Detect which cell encompasses the target text, then output its [X, Y] center coordinate. 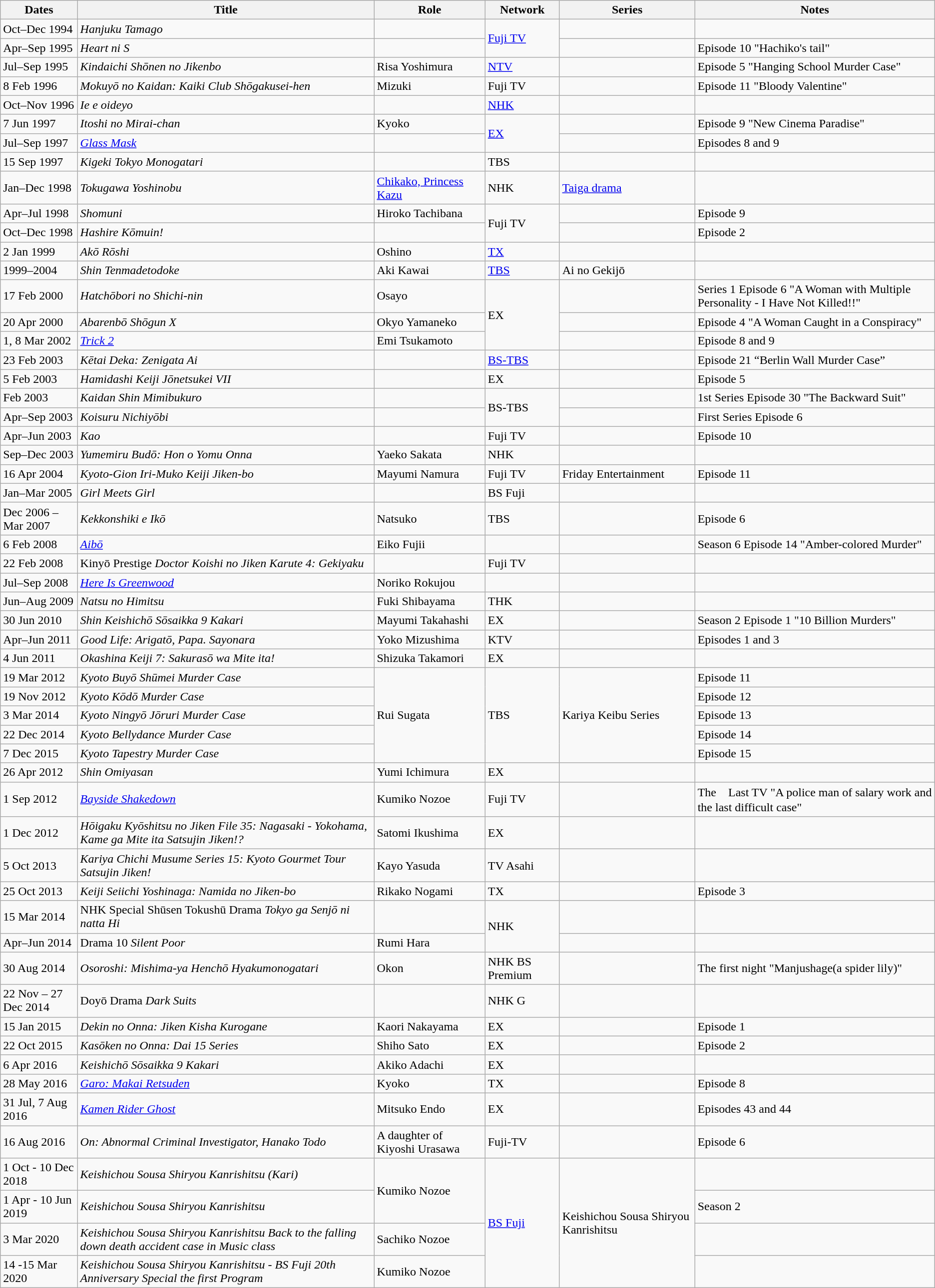
Feb 2003 [39, 398]
Tokugawa Yoshinobu [226, 188]
Jan–Mar 2005 [39, 493]
The Last TV "A police man of salary work and the last difficult case" [815, 799]
Jul–Sep 2008 [39, 583]
Rui Sugata [430, 715]
Oct–Dec 1998 [39, 232]
Episode 13 [815, 715]
1 Apr - 10 Jun 2019 [39, 1207]
Hashire Kōmuin! [226, 232]
Rumi Hara [430, 943]
Episode 8 [815, 1083]
Episode 9 [815, 213]
Network [522, 10]
6 Apr 2016 [39, 1064]
Oct–Dec 1994 [39, 29]
26 Apr 2012 [39, 772]
25 Oct 2013 [39, 891]
Ai no Gekijō [627, 271]
6 Feb 2008 [39, 544]
Hōigaku Kyōshitsu no Jiken File 35: Nagasaki - Yokohama, Kame ga Mite ita Satsujin Jiken!? [226, 833]
Chikako, Princess Kazu [430, 188]
Fuki Shibayama [430, 602]
Shin Tenmadetodoke [226, 271]
Aibō [226, 544]
Yumi Ichimura [430, 772]
Jun–Aug 2009 [39, 602]
Season 2 Episode 1 "10 Billion Murders" [815, 621]
A daughter of Kiyoshi Urasawa [430, 1141]
Osayo [430, 297]
Series 1 Episode 6 "A Woman with Multiple Personality - I Have Not Killed!!" [815, 297]
Akiko Adachi [430, 1064]
30 Aug 2014 [39, 968]
1 Oct - 10 Dec 2018 [39, 1174]
Here Is Greenwood [226, 583]
Dates [39, 10]
Keishichou Sousa Shiryou Kanrishitsu - BS Fuji 20th Anniversary Special the first Program [226, 1272]
Trick 2 [226, 341]
Apr–Jun 2014 [39, 943]
Keishichou Sousa Shiryou Kanrishitsu (Kari) [226, 1174]
20 Apr 2000 [39, 322]
Apr–Sep 1995 [39, 48]
Episodes 43 and 44 [815, 1109]
19 Nov 2012 [39, 696]
31 Jul, 7 Aug 2016 [39, 1109]
Bayside Shakedown [226, 799]
22 Oct 2015 [39, 1045]
16 Aug 2016 [39, 1141]
Kaori Nakayama [430, 1026]
Mayumi Takahashi [430, 621]
Title [226, 10]
Shin Keishichō Sōsaikka 9 Kakari [226, 621]
Kasōken no Onna: Dai 15 Series [226, 1045]
5 Oct 2013 [39, 866]
Kinyō Prestige Doctor Koishi no Jiken Karute 4: Gekiyaku [226, 563]
Yumemiru Budō: Hon o Yomu Onna [226, 455]
Shomuni [226, 213]
Episode 1 [815, 1026]
3 Mar 2014 [39, 715]
Glass Mask [226, 143]
Doyō Drama Dark Suits [226, 1000]
Okyo Yamaneko [430, 322]
Kayo Yasuda [430, 866]
Satomi Ikushima [430, 833]
8 Feb 1996 [39, 86]
7 Dec 2015 [39, 753]
Shin Omiyasan [226, 772]
KTV [522, 640]
Shizuka Takamori [430, 658]
NHK G [522, 1000]
Hamidashi Keiji Jōnetsukei VII [226, 379]
Risa Yoshimura [430, 67]
Oct–Nov 1996 [39, 105]
Kaidan Shin Mimibukuro [226, 398]
Season 6 Episode 14 "Amber-colored Murder" [815, 544]
1 Sep 2012 [39, 799]
14 -15 Mar 2020 [39, 1272]
Mitsuko Endo [430, 1109]
Kyoto Ningyō Jōruri Murder Case [226, 715]
Episode 21 “Berlin Wall Murder Case” [815, 360]
NHK Special Shūsen Tokushū Drama Tokyo ga Senjō ni natta Hi [226, 917]
Episode 10 [815, 436]
Garo: Makai Retsuden [226, 1083]
Hanjuku Tamago [226, 29]
Keiji Seiichi Yoshinaga: Namida no Jiken-bo [226, 891]
Kyoto Bellydance Murder Case [226, 734]
15 Mar 2014 [39, 917]
Shiho Sato [430, 1045]
Apr–Jul 1998 [39, 213]
Okashina Keiji 7: Sakurasō wa Mite ita! [226, 658]
Episode 5 [815, 379]
22 Dec 2014 [39, 734]
Kariya Chichi Musume Series 15: Kyoto Gourmet Tour Satsujin Jiken! [226, 866]
Kyoto Buyō Shūmei Murder Case [226, 677]
Jan–Dec 1998 [39, 188]
First Series Episode 6 [815, 417]
Osoroshi: Mishima-ya Henchō Hyakumonogatari [226, 968]
Emi Tsukamoto [430, 341]
Kariya Keibu Series [627, 715]
30 Jun 2010 [39, 621]
Keishichō Sōsaikka 9 Kakari [226, 1064]
Eiko Fujii [430, 544]
Taiga drama [627, 188]
Episode 15 [815, 753]
Mizuki [430, 86]
Itoshi no Mirai-chan [226, 124]
Episodes 1 and 3 [815, 640]
1 Dec 2012 [39, 833]
THK [522, 602]
Natsuko [430, 518]
Noriko Rokujou [430, 583]
Mokuyō no Kaidan: Kaiki Club Shōgakusei-hen [226, 86]
Kyoto Kōdō Murder Case [226, 696]
Yaeko Sakata [430, 455]
Kyoto-Gion Iri-Muko Keiji Jiken-bo [226, 474]
Fuji-TV [522, 1141]
Kekkonshiki e Ikō [226, 518]
Keishichou Sousa Shiryou Kanrishitsu Back to the falling down death accident case in Music class [226, 1239]
1999–2004 [39, 271]
2 Jan 1999 [39, 251]
Episode 12 [815, 696]
Kamen Rider Ghost [226, 1109]
Abarenbō Shōgun X [226, 322]
NHK BS Premium [522, 968]
Apr–Jun 2003 [39, 436]
Oshino [430, 251]
4 Jun 2011 [39, 658]
TV Asahi [522, 866]
Role [430, 10]
Notes [815, 10]
Kyoto Tapestry Murder Case [226, 753]
Yoko Mizushima [430, 640]
Episode 10 "Hachiko's tail" [815, 48]
Episode 8 and 9 [815, 341]
Hatchōbori no Shichi-nin [226, 297]
The first night "Manjushage(a spider lily)" [815, 968]
On: Abnormal Criminal Investigator, Hanako Todo [226, 1141]
23 Feb 2003 [39, 360]
Kindaichi Shōnen no Jikenbo [226, 67]
Aki Kawai [430, 271]
22 Nov – 27 Dec 2014 [39, 1000]
Dec 2006 – Mar 2007 [39, 518]
16 Apr 2004 [39, 474]
15 Sep 1997 [39, 162]
Drama 10 Silent Poor [226, 943]
7 Jun 1997 [39, 124]
Mayumi Namura [430, 474]
17 Feb 2000 [39, 297]
Friday Entertainment [627, 474]
3 Mar 2020 [39, 1239]
Girl Meets Girl [226, 493]
19 Mar 2012 [39, 677]
Koisuru Nichiyōbi [226, 417]
Sachiko Nozoe [430, 1239]
5 Feb 2003 [39, 379]
Kētai Deka: Zenigata Ai [226, 360]
Ie e oideyo [226, 105]
Episode 3 [815, 891]
Sep–Dec 2003 [39, 455]
Hiroko Tachibana [430, 213]
Episode 11 "Bloody Valentine" [815, 86]
Episode 4 "A Woman Caught in a Conspiracy" [815, 322]
Good Life: Arigatō, Papa. Sayonara [226, 640]
Episode 5 "Hanging School Murder Case" [815, 67]
Series [627, 10]
Kigeki Tokyo Monogatari [226, 162]
Heart ni S [226, 48]
Apr–Sep 2003 [39, 417]
28 May 2016 [39, 1083]
NTV [522, 67]
Akō Rōshi [226, 251]
22 Feb 2008 [39, 563]
Dekin no Onna: Jiken Kisha Kurogane [226, 1026]
Kao [226, 436]
Rikako Nogami [430, 891]
Okon [430, 968]
Episodes 8 and 9 [815, 143]
Jul–Sep 1997 [39, 143]
Episode 9 "New Cinema Paradise" [815, 124]
Season 2 [815, 1207]
15 Jan 2015 [39, 1026]
Natsu no Himitsu [226, 602]
Episode 14 [815, 734]
1, 8 Mar 2002 [39, 341]
1st Series Episode 30 "The Backward Suit" [815, 398]
Jul–Sep 1995 [39, 67]
Apr–Jun 2011 [39, 640]
